Pinpoint the cell where the given text exists, returning its [X, Y] midpoint coordinate. 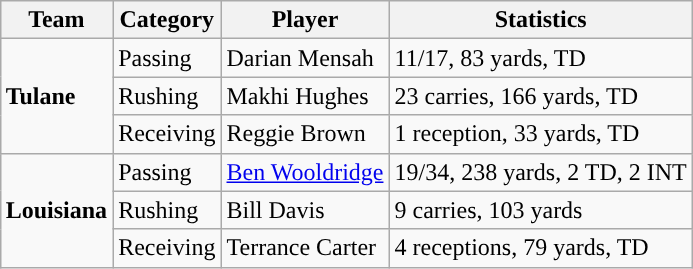
Louisiana [56, 210]
19/34, 238 yards, 2 TD, 2 INT [540, 172]
Makhi Hughes [305, 96]
4 receptions, 79 yards, TD [540, 248]
Team [56, 20]
Reggie Brown [305, 134]
11/17, 83 yards, TD [540, 58]
Player [305, 20]
Bill Davis [305, 210]
Darian Mensah [305, 58]
Ben Wooldridge [305, 172]
23 carries, 166 yards, TD [540, 96]
Tulane [56, 96]
Terrance Carter [305, 248]
1 reception, 33 yards, TD [540, 134]
9 carries, 103 yards [540, 210]
Category [167, 20]
Statistics [540, 20]
